For the text-containing cell, return its midpoint in [x, y] coordinate format. 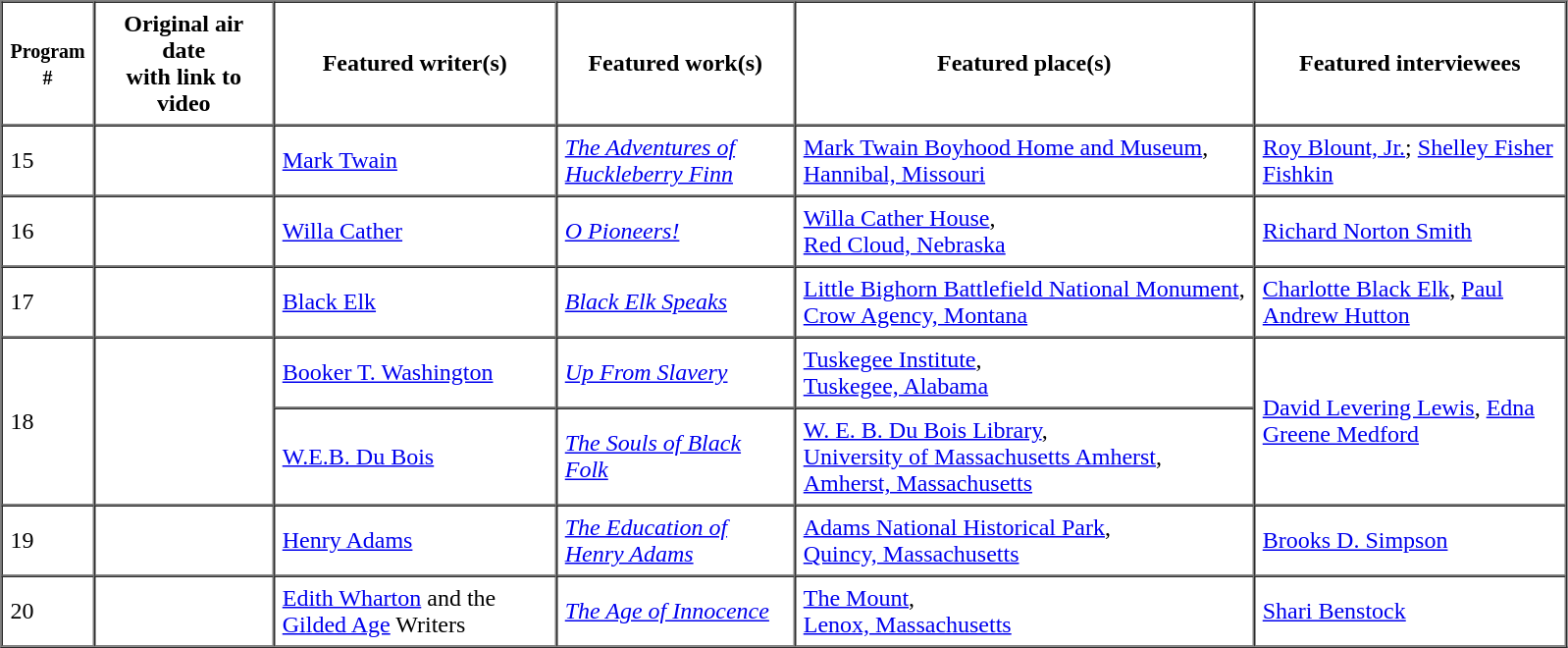
Adams National Historical Park,Quincy, Massachusetts [1024, 540]
Black Elk [415, 302]
16 [48, 232]
Edith Wharton and the Gilded Age Writers [415, 611]
David Levering Lewis, Edna Greene Medford [1410, 422]
W. E. B. Du Bois Library,University of Massachusetts Amherst,Amherst, Massachusetts [1024, 458]
Roy Blount, Jr.; Shelley Fisher Fishkin [1410, 161]
Featured writer(s) [415, 64]
Featured place(s) [1024, 64]
Little Bighorn Battlefield National Monument,Crow Agency, Montana [1024, 302]
Program # [48, 64]
Shari Benstock [1410, 611]
Henry Adams [415, 540]
Featured work(s) [675, 64]
Charlotte Black Elk, Paul Andrew Hutton [1410, 302]
20 [48, 611]
Willa Cather [415, 232]
Up From Slavery [675, 373]
Black Elk Speaks [675, 302]
Willa Cather House,Red Cloud, Nebraska [1024, 232]
18 [48, 422]
The Education of Henry Adams [675, 540]
Original air datewith link to video [184, 64]
The Souls of Black Folk [675, 458]
Featured interviewees [1410, 64]
The Mount,Lenox, Massachusetts [1024, 611]
17 [48, 302]
15 [48, 161]
Mark Twain Boyhood Home and Museum,Hannibal, Missouri [1024, 161]
19 [48, 540]
Mark Twain [415, 161]
Richard Norton Smith [1410, 232]
O Pioneers! [675, 232]
Tuskegee Institute,Tuskegee, Alabama [1024, 373]
Booker T. Washington [415, 373]
W.E.B. Du Bois [415, 458]
Brooks D. Simpson [1410, 540]
The Age of Innocence [675, 611]
The Adventures of Huckleberry Finn [675, 161]
